Capture the cell that displays the provided text and extract its (X, Y) central coordinate. 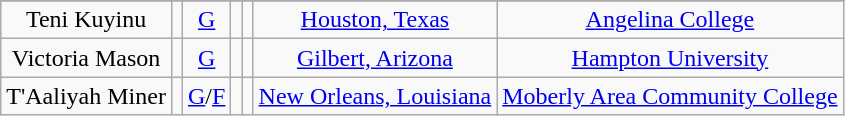
G/F (206, 96)
T'Aaliyah Miner (86, 96)
Teni Kuyinu (86, 20)
Gilbert, Arizona (375, 58)
Angelina College (670, 20)
Victoria Mason (86, 58)
New Orleans, Louisiana (375, 96)
Houston, Texas (375, 20)
Moberly Area Community College (670, 96)
Hampton University (670, 58)
